Scan for the cell matching the given text and deliver its [X, Y] coordinate at center. 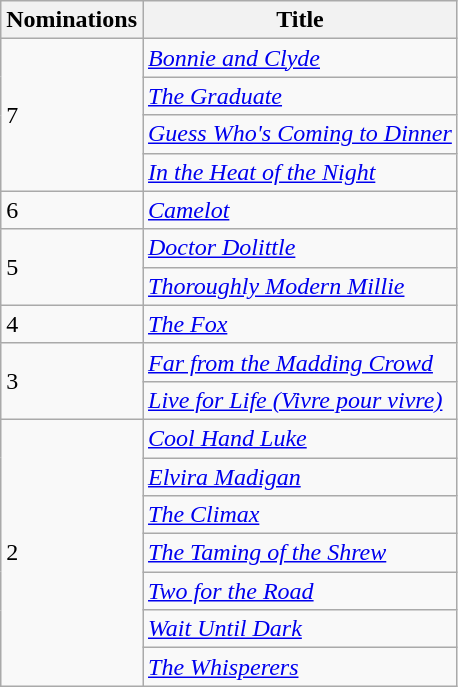
4 [72, 324]
The Fox [300, 324]
Elvira Madigan [300, 477]
Title [300, 20]
Camelot [300, 210]
The Climax [300, 515]
2 [72, 552]
Far from the Madding Crowd [300, 362]
Thoroughly Modern Millie [300, 286]
Nominations [72, 20]
The Whisperers [300, 667]
Doctor Dolittle [300, 248]
3 [72, 381]
Wait Until Dark [300, 629]
The Graduate [300, 96]
Cool Hand Luke [300, 438]
Guess Who's Coming to Dinner [300, 134]
In the Heat of the Night [300, 172]
Bonnie and Clyde [300, 58]
Live for Life (Vivre pour vivre) [300, 400]
5 [72, 267]
7 [72, 115]
The Taming of the Shrew [300, 553]
Two for the Road [300, 591]
6 [72, 210]
